Scan for the cell matching the given text and deliver its (X, Y) coordinate at center. 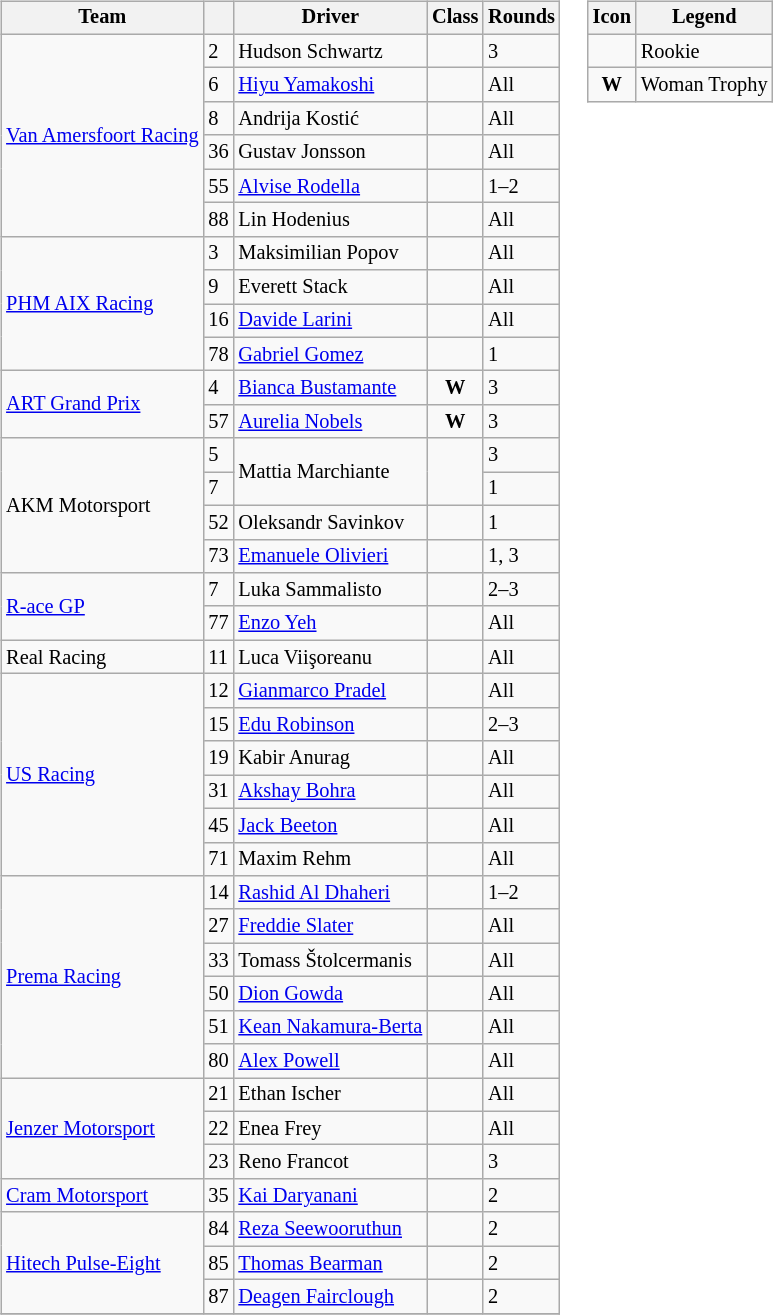
36 (218, 152)
Deagen Fairclough (330, 1297)
Enea Frey (330, 1128)
Luka Sammalisto (330, 590)
Rookie (704, 51)
Aurelia Nobels (330, 422)
Edu Robinson (330, 724)
Rashid Al Dhaheri (330, 893)
12 (218, 691)
Real Racing (102, 657)
19 (218, 758)
23 (218, 1162)
11 (218, 657)
88 (218, 220)
80 (218, 1061)
15 (218, 724)
Team (102, 18)
87 (218, 1297)
Bianca Bustamante (330, 388)
8 (218, 119)
Everett Stack (330, 287)
Woman Trophy (704, 85)
Kean Nakamura-Berta (330, 1027)
5 (218, 455)
31 (218, 792)
78 (218, 354)
71 (218, 859)
ART Grand Prix (102, 404)
84 (218, 1229)
Gianmarco Pradel (330, 691)
52 (218, 522)
Thomas Bearman (330, 1263)
9 (218, 287)
PHM AIX Racing (102, 304)
Gustav Jonsson (330, 152)
Legend (704, 18)
55 (218, 186)
6 (218, 85)
Ethan Ischer (330, 1095)
Driver (330, 18)
Icon (612, 18)
Hiyu Yamakoshi (330, 85)
Alvise Rodella (330, 186)
Gabriel Gomez (330, 354)
16 (218, 321)
4 (218, 388)
Jenzer Motorsport (102, 1128)
Enzo Yeh (330, 623)
Emanuele Olivieri (330, 556)
Dion Gowda (330, 994)
US Racing (102, 775)
Reza Seewooruthun (330, 1229)
Hudson Schwartz (330, 51)
Prema Racing (102, 977)
Maxim Rehm (330, 859)
Kabir Anurag (330, 758)
14 (218, 893)
1, 3 (522, 556)
Alex Powell (330, 1061)
45 (218, 825)
22 (218, 1128)
73 (218, 556)
Reno Francot (330, 1162)
Lin Hodenius (330, 220)
Hitech Pulse-Eight (102, 1262)
21 (218, 1095)
51 (218, 1027)
77 (218, 623)
AKM Motorsport (102, 506)
Tomass Štolcermanis (330, 960)
Luca Viişoreanu (330, 657)
R-ace GP (102, 606)
50 (218, 994)
Class (455, 18)
Freddie Slater (330, 926)
Maksimilian Popov (330, 253)
Van Amersfoort Racing (102, 135)
Kai Daryanani (330, 1196)
57 (218, 422)
35 (218, 1196)
Davide Larini (330, 321)
Cram Motorsport (102, 1196)
Andrija Kostić (330, 119)
Jack Beeton (330, 825)
Oleksandr Savinkov (330, 522)
Mattia Marchiante (330, 472)
85 (218, 1263)
33 (218, 960)
Akshay Bohra (330, 792)
27 (218, 926)
Rounds (522, 18)
